Find where the given text appears and provide that cell's center as [x, y] coordinate. 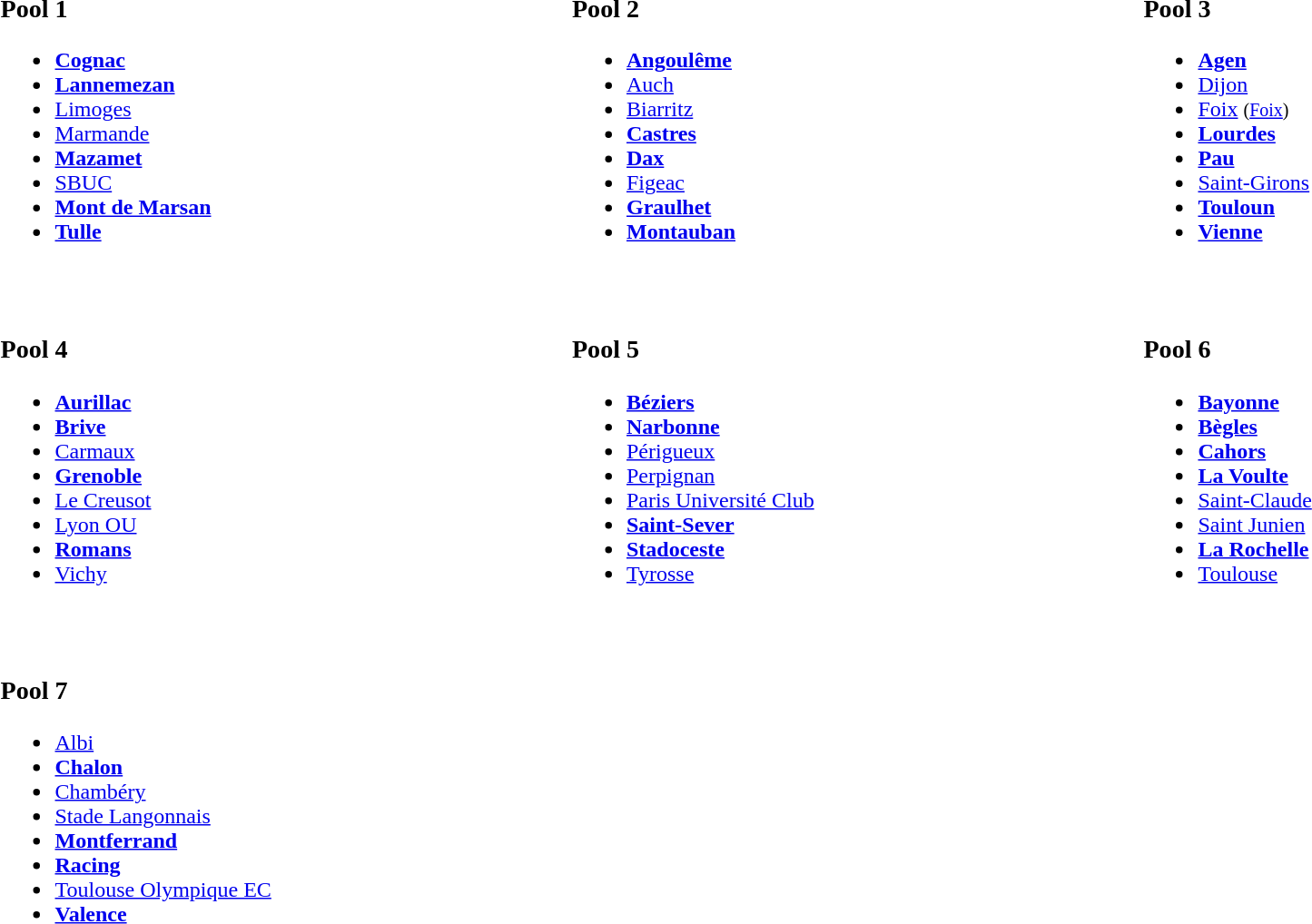
Pool 5BéziersNarbonnePérigueuxPerpignanParis Université ClubSaint-SeverStadocesteTyrosse [849, 446]
